For the text-containing cell, return its midpoint in (x, y) coordinate format. 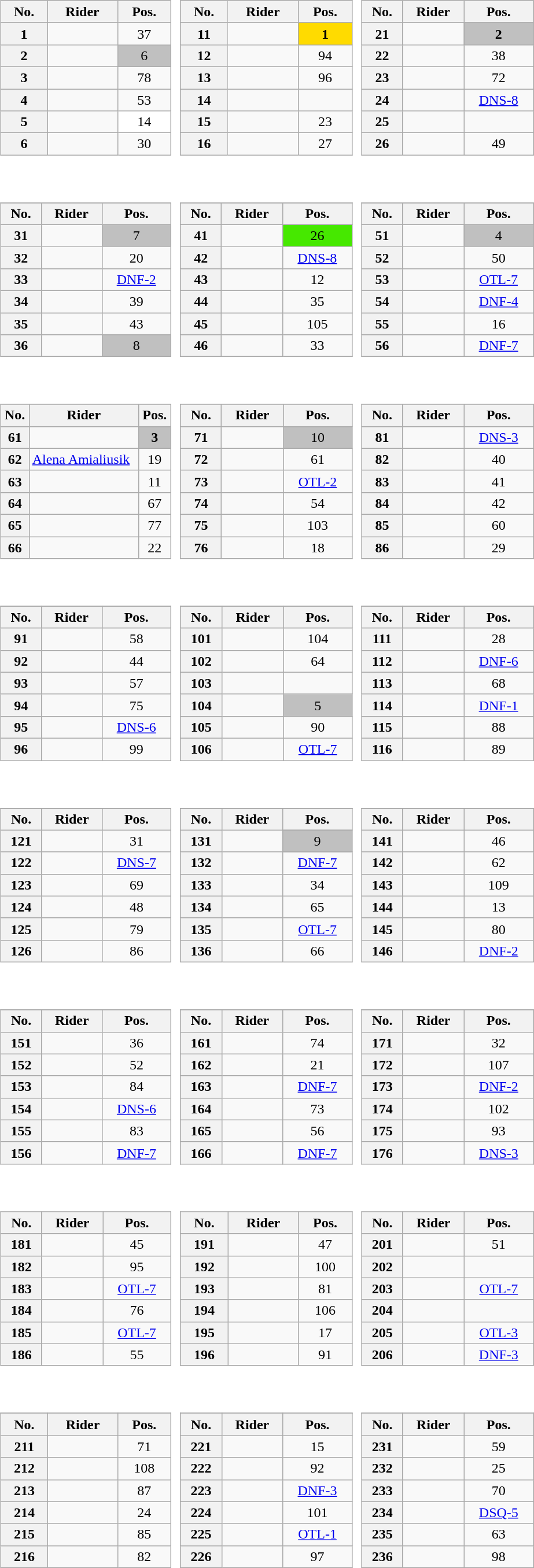
152 (21, 1065)
40 (499, 459)
132 (201, 863)
136 (201, 951)
79 (137, 929)
70 (499, 1490)
122 (21, 863)
213 (24, 1490)
195 (204, 1333)
28 (499, 639)
155 (21, 1131)
87 (144, 1490)
214 (24, 1512)
192 (204, 1267)
186 (21, 1355)
221 (201, 1447)
8 (137, 346)
216 (24, 1556)
196 (204, 1355)
57 (137, 683)
113 (382, 683)
38 (499, 56)
171 (382, 1043)
108 (144, 1469)
164 (201, 1109)
201 (382, 1245)
No. Rider Pos. 101 104 102 64 103 104 5 105 90 106 OTL-7 (269, 676)
107 (499, 1065)
154 (21, 1109)
193 (204, 1289)
174 (382, 1109)
67 (154, 503)
142 (382, 863)
124 (21, 907)
211 (24, 1447)
88 (499, 727)
225 (201, 1534)
116 (382, 749)
78 (144, 78)
68 (499, 683)
143 (382, 885)
97 (318, 1556)
185 (21, 1333)
153 (21, 1087)
202 (382, 1267)
173 (382, 1087)
17 (325, 1333)
114 (382, 705)
115 (382, 727)
215 (24, 1534)
223 (201, 1490)
58 (137, 639)
27 (325, 144)
37 (144, 34)
233 (382, 1490)
175 (382, 1131)
10 (318, 437)
194 (204, 1311)
OTL-1 (318, 1534)
145 (382, 929)
9 (318, 841)
222 (201, 1469)
DNF-4 (499, 301)
18 (318, 548)
135 (201, 929)
Alena Amialiusik (83, 459)
212 (24, 1469)
205 (382, 1333)
OTL-3 (499, 1333)
234 (382, 1512)
141 (382, 841)
183 (21, 1289)
80 (499, 929)
184 (21, 1311)
163 (201, 1087)
OTL-2 (318, 481)
69 (137, 885)
89 (499, 749)
111 (382, 639)
50 (499, 257)
181 (21, 1245)
47 (325, 1245)
DNS-7 (137, 863)
123 (21, 885)
231 (382, 1447)
No. Rider Pos. 131 9 132 DNF-7 133 34 134 65 135 OTL-7 136 66 (269, 877)
No. Rider Pos. 161 74 162 21 163 DNF-7 164 73 165 56 166 DNF-7 (269, 1079)
131 (201, 841)
100 (325, 1267)
165 (201, 1131)
39 (137, 301)
19 (154, 459)
232 (382, 1469)
176 (382, 1153)
77 (154, 525)
98 (499, 1556)
121 (21, 841)
134 (201, 907)
204 (382, 1311)
7 (137, 235)
235 (382, 1534)
DNF-1 (499, 705)
No. Rider Pos. 41 26 42 DNS-8 43 12 44 35 45 105 46 33 (269, 272)
No. Rider Pos. 71 10 72 61 73 OTL-2 74 54 75 103 76 18 (269, 474)
224 (201, 1512)
DNF-6 (499, 661)
133 (201, 885)
172 (382, 1065)
206 (382, 1355)
20 (137, 257)
146 (382, 951)
DSQ-5 (499, 1512)
90 (318, 727)
99 (137, 749)
48 (137, 907)
126 (21, 951)
49 (499, 144)
226 (201, 1556)
203 (382, 1289)
191 (204, 1245)
156 (21, 1153)
236 (382, 1556)
30 (144, 144)
60 (499, 525)
No. Rider Pos. 191 47 192 100 193 81 194 106 195 17 196 91 (269, 1281)
125 (21, 929)
144 (382, 907)
166 (201, 1153)
29 (499, 548)
59 (499, 1447)
162 (201, 1065)
112 (382, 661)
151 (21, 1043)
182 (21, 1267)
109 (499, 885)
161 (201, 1043)
